Return (x, y) of the center of cell containing provided text 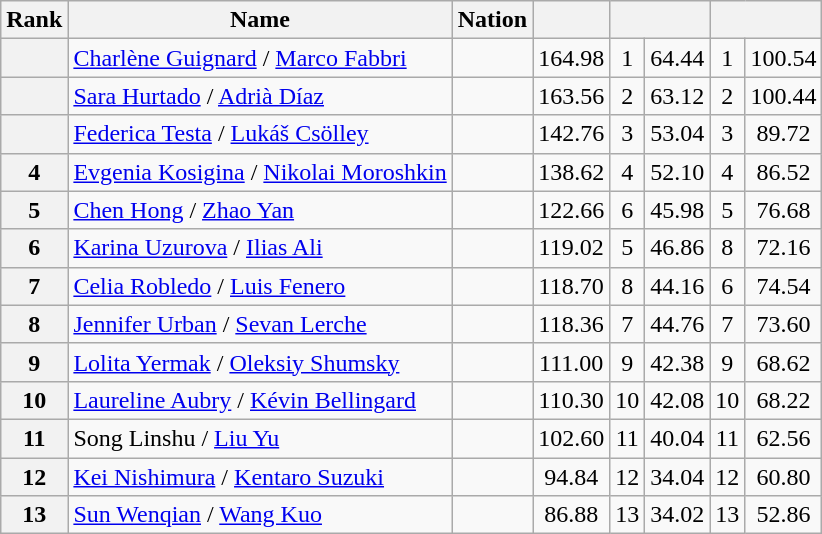
42.38 (678, 362)
119.02 (572, 248)
Charlène Guignard / Marco Fabbri (260, 58)
53.04 (678, 134)
Chen Hong / Zhao Yan (260, 210)
74.54 (784, 286)
Sun Wenqian / Wang Kuo (260, 515)
Rank (34, 20)
73.60 (784, 324)
94.84 (572, 477)
Jennifer Urban / Sevan Lerche (260, 324)
142.76 (572, 134)
Lolita Yermak / Oleksiy Shumsky (260, 362)
45.98 (678, 210)
34.04 (678, 477)
46.86 (678, 248)
64.44 (678, 58)
68.62 (784, 362)
34.02 (678, 515)
76.68 (784, 210)
52.86 (784, 515)
Sara Hurtado / Adrià Díaz (260, 96)
60.80 (784, 477)
Name (260, 20)
102.60 (572, 438)
Laureline Aubry / Kévin Bellingard (260, 400)
Evgenia Kosigina / Nikolai Moroshkin (260, 172)
100.54 (784, 58)
Celia Robledo / Luis Fenero (260, 286)
40.04 (678, 438)
118.36 (572, 324)
89.72 (784, 134)
68.22 (784, 400)
86.52 (784, 172)
118.70 (572, 286)
Kei Nishimura / Kentaro Suzuki (260, 477)
100.44 (784, 96)
86.88 (572, 515)
44.16 (678, 286)
Song Linshu / Liu Yu (260, 438)
62.56 (784, 438)
63.12 (678, 96)
163.56 (572, 96)
42.08 (678, 400)
Federica Testa / Lukáš Csölley (260, 134)
111.00 (572, 362)
122.66 (572, 210)
138.62 (572, 172)
110.30 (572, 400)
Nation (492, 20)
52.10 (678, 172)
164.98 (572, 58)
72.16 (784, 248)
Karina Uzurova / Ilias Ali (260, 248)
44.76 (678, 324)
